Output the (x, y) coordinate of the center of the cell containing the given text.  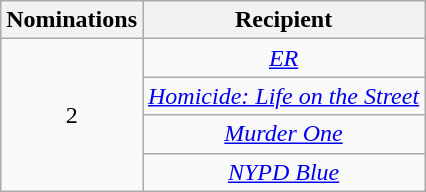
Homicide: Life on the Street (283, 96)
Murder One (283, 134)
NYPD Blue (283, 172)
Recipient (283, 20)
2 (72, 115)
Nominations (72, 20)
ER (283, 58)
